Determine the (X, Y) coordinate at the center of the cell enclosing the given text.  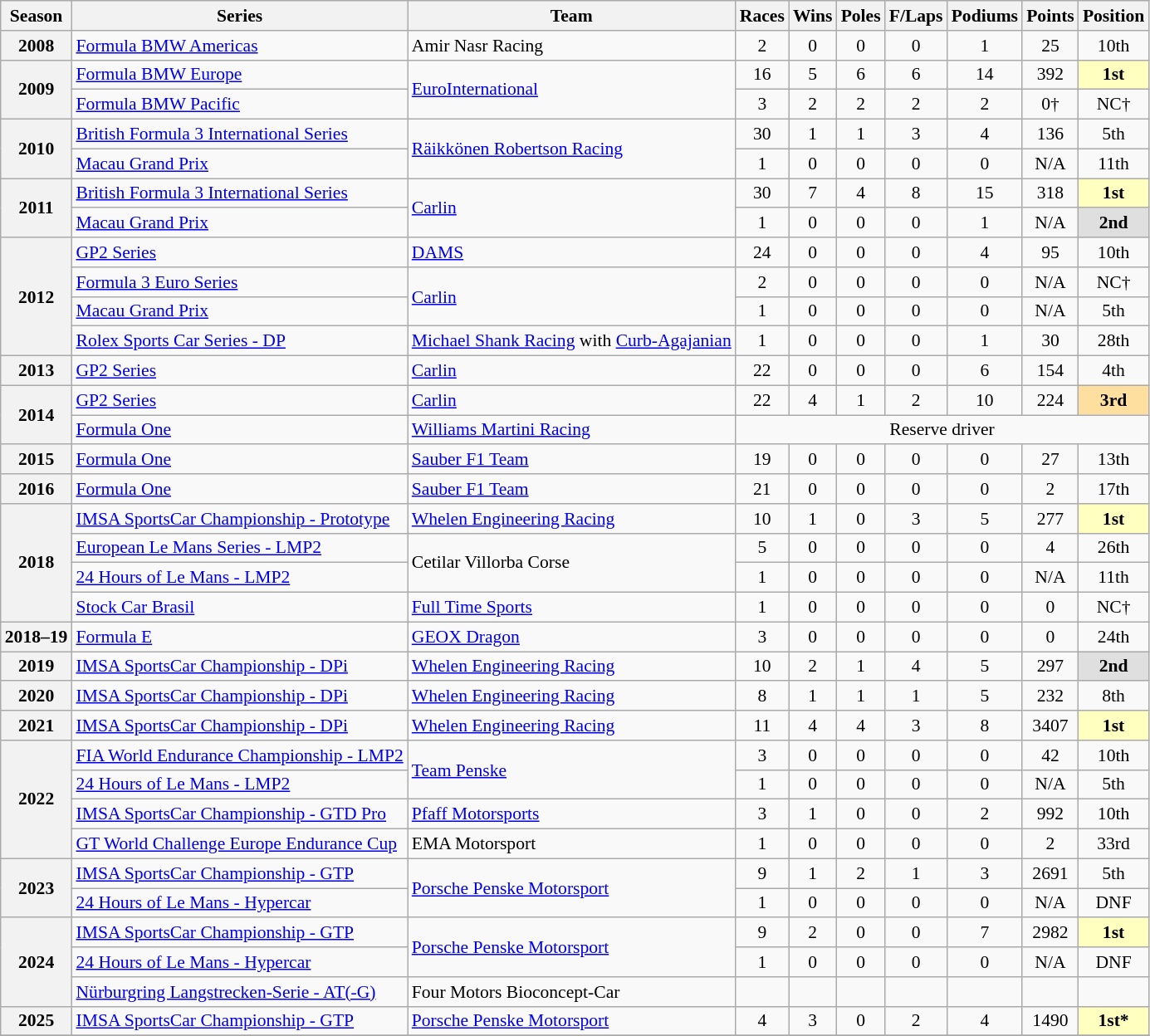
136 (1050, 134)
Amir Nasr Racing (571, 46)
2691 (1050, 873)
Full Time Sports (571, 608)
Season (37, 16)
Four Motors Bioconcept-Car (571, 992)
Poles (861, 16)
2020 (37, 696)
42 (1050, 755)
992 (1050, 814)
Formula BMW Europe (239, 75)
3rd (1113, 400)
Team Penske (571, 770)
13th (1113, 460)
Stock Car Brasil (239, 608)
27 (1050, 460)
2019 (37, 667)
Rolex Sports Car Series - DP (239, 341)
21 (762, 489)
Michael Shank Racing with Curb-Agajanian (571, 341)
Nürburgring Langstrecken-Serie - AT(-G) (239, 992)
2013 (37, 371)
EMA Motorsport (571, 844)
2024 (37, 963)
Series (239, 16)
Races (762, 16)
DAMS (571, 252)
GEOX Dragon (571, 637)
2009 (37, 90)
GT World Challenge Europe Endurance Cup (239, 844)
19 (762, 460)
2982 (1050, 933)
2025 (37, 1021)
F/Laps (917, 16)
2018–19 (37, 637)
Team (571, 16)
0† (1050, 105)
Podiums (985, 16)
24th (1113, 637)
28th (1113, 341)
8th (1113, 696)
IMSA SportsCar Championship - GTD Pro (239, 814)
Wins (813, 16)
15 (985, 193)
European Le Mans Series - LMP2 (239, 548)
2010 (37, 149)
24 (762, 252)
224 (1050, 400)
IMSA SportsCar Championship - Prototype (239, 519)
1490 (1050, 1021)
2023 (37, 888)
318 (1050, 193)
Cetilar Villorba Corse (571, 563)
2008 (37, 46)
Points (1050, 16)
Formula BMW Pacific (239, 105)
14 (985, 75)
Formula 3 Euro Series (239, 282)
2022 (37, 799)
4th (1113, 371)
3407 (1050, 726)
16 (762, 75)
Formula BMW Americas (239, 46)
Position (1113, 16)
17th (1113, 489)
FIA World Endurance Championship - LMP2 (239, 755)
277 (1050, 519)
2015 (37, 460)
2021 (37, 726)
Formula E (239, 637)
Pfaff Motorsports (571, 814)
2016 (37, 489)
2012 (37, 296)
2011 (37, 208)
11 (762, 726)
2014 (37, 415)
95 (1050, 252)
Williams Martini Racing (571, 430)
154 (1050, 371)
Reserve driver (942, 430)
33rd (1113, 844)
297 (1050, 667)
1st* (1113, 1021)
26th (1113, 548)
2018 (37, 563)
232 (1050, 696)
EuroInternational (571, 90)
25 (1050, 46)
Räikkönen Robertson Racing (571, 149)
392 (1050, 75)
